Search for the cell housing the specified text and yield its [x, y] center coordinate. 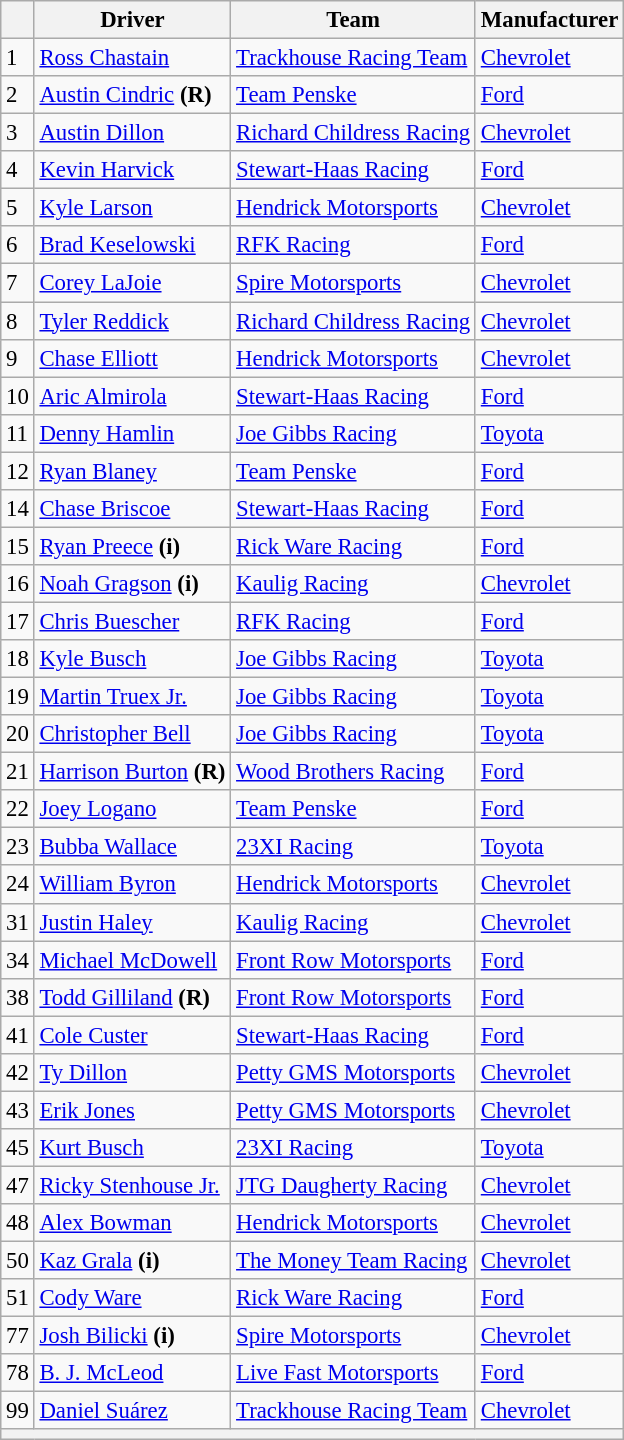
Martin Truex Jr. [132, 697]
Ross Chastain [132, 58]
31 [18, 922]
Ricky Stenhouse Jr. [132, 1185]
1 [18, 58]
23 [18, 847]
Austin Dillon [132, 133]
77 [18, 1336]
Ryan Blaney [132, 471]
9 [18, 358]
Josh Bilicki (i) [132, 1336]
Harrison Burton (R) [132, 772]
William Byron [132, 885]
14 [18, 509]
Ty Dillon [132, 1073]
Justin Haley [132, 922]
5 [18, 208]
Kyle Larson [132, 208]
34 [18, 960]
16 [18, 584]
8 [18, 321]
21 [18, 772]
22 [18, 809]
41 [18, 1035]
Alex Bowman [132, 1223]
7 [18, 283]
6 [18, 245]
Chase Elliott [132, 358]
38 [18, 997]
Ryan Preece (i) [132, 546]
Tyler Reddick [132, 321]
Todd Gilliland (R) [132, 997]
20 [18, 734]
Michael McDowell [132, 960]
Wood Brothers Racing [354, 772]
Bubba Wallace [132, 847]
Kaz Grala (i) [132, 1261]
Chase Briscoe [132, 509]
Kevin Harvick [132, 170]
51 [18, 1298]
Corey LaJoie [132, 283]
Daniel Suárez [132, 1411]
3 [18, 133]
B. J. McLeod [132, 1373]
17 [18, 621]
24 [18, 885]
Denny Hamlin [132, 433]
Cody Ware [132, 1298]
Live Fast Motorsports [354, 1373]
Kyle Busch [132, 659]
Aric Almirola [132, 396]
78 [18, 1373]
45 [18, 1148]
Noah Gragson (i) [132, 584]
19 [18, 697]
11 [18, 433]
Austin Cindric (R) [132, 95]
Chris Buescher [132, 621]
Cole Custer [132, 1035]
2 [18, 95]
Kurt Busch [132, 1148]
4 [18, 170]
Christopher Bell [132, 734]
Manufacturer [549, 20]
Team [354, 20]
47 [18, 1185]
12 [18, 471]
18 [18, 659]
50 [18, 1261]
Erik Jones [132, 1110]
The Money Team Racing [354, 1261]
Joey Logano [132, 809]
Brad Keselowski [132, 245]
48 [18, 1223]
15 [18, 546]
Driver [132, 20]
99 [18, 1411]
JTG Daugherty Racing [354, 1185]
42 [18, 1073]
10 [18, 396]
43 [18, 1110]
